Return [X, Y] of the center of cell containing provided text 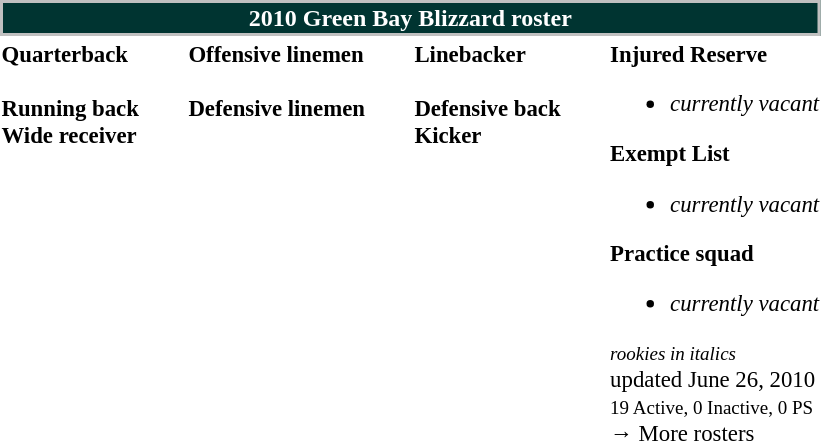
2010 Green Bay Blizzard roster [410, 18]
